Identify which cell holds the provided text, then report its (x, y) central coordinate. 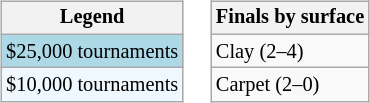
Finals by surface (290, 18)
$10,000 tournaments (92, 85)
Legend (92, 18)
Clay (2–4) (290, 51)
Carpet (2–0) (290, 85)
$25,000 tournaments (92, 51)
